Find where the given text appears and provide that cell's center as [X, Y] coordinate. 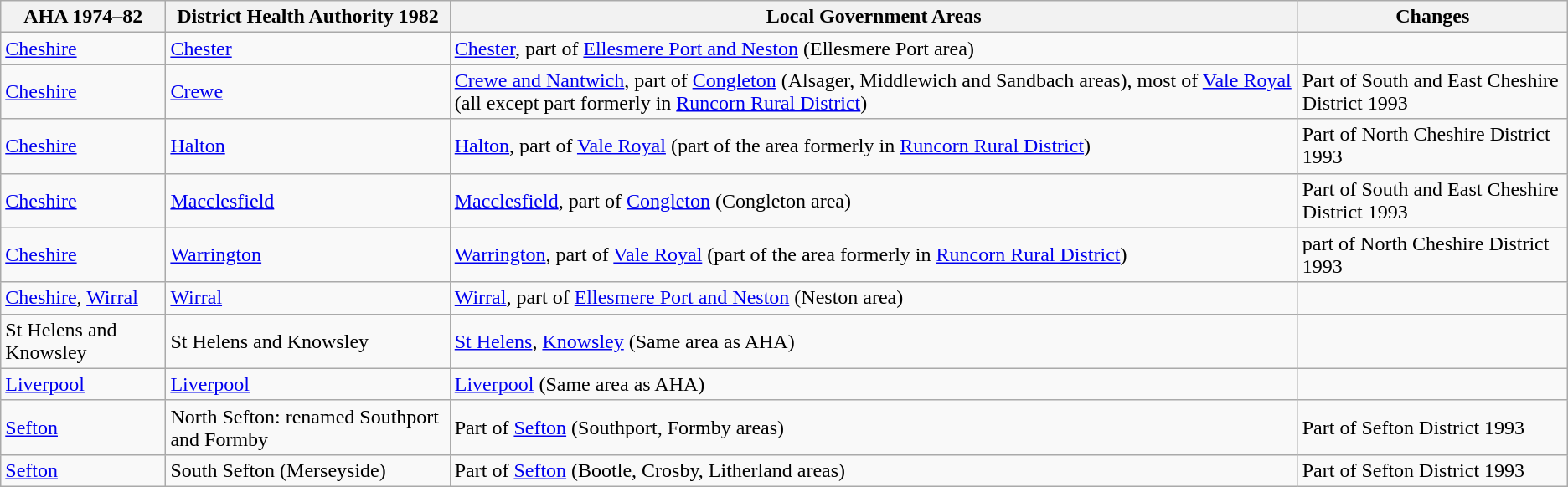
Macclesfield, part of Congleton (Congleton area) [874, 201]
Halton, part of Vale Royal (part of the area formerly in Runcorn Rural District) [874, 146]
Macclesfield [308, 201]
Liverpool (Same area as AHA) [874, 384]
Crewe [308, 92]
Halton [308, 146]
Warrington [308, 254]
Part of Sefton (Southport, Formby areas) [874, 427]
Chester, part of Ellesmere Port and Neston (Ellesmere Port area) [874, 49]
part of North Cheshire District 1993 [1432, 254]
Wirral [308, 298]
North Sefton: renamed Southport and Formby [308, 427]
Chester [308, 49]
Local Government Areas [874, 17]
District Health Authority 1982 [308, 17]
Part of North Cheshire District 1993 [1432, 146]
Wirral, part of Ellesmere Port and Neston (Neston area) [874, 298]
Cheshire, Wirral [84, 298]
St Helens, Knowsley (Same area as AHA) [874, 341]
Changes [1432, 17]
South Sefton (Merseyside) [308, 470]
Warrington, part of Vale Royal (part of the area formerly in Runcorn Rural District) [874, 254]
Part of Sefton (Bootle, Crosby, Litherland areas) [874, 470]
AHA 1974–82 [84, 17]
